Search for the cell housing the specified text and yield its (x, y) center coordinate. 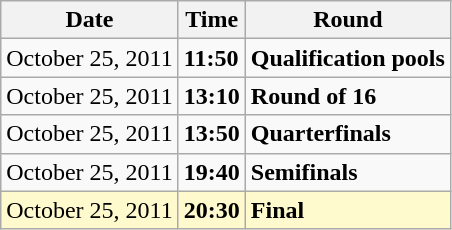
Final (348, 210)
Time (212, 20)
11:50 (212, 58)
13:50 (212, 134)
19:40 (212, 172)
13:10 (212, 96)
Round of 16 (348, 96)
Semifinals (348, 172)
Qualification pools (348, 58)
20:30 (212, 210)
Quarterfinals (348, 134)
Date (90, 20)
Round (348, 20)
